Pinpoint the cell where the given text exists, returning its [X, Y] midpoint coordinate. 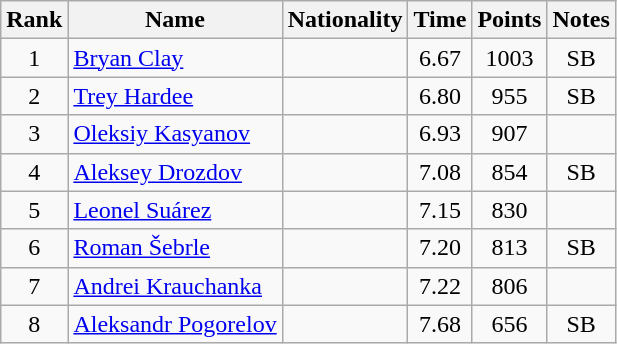
1 [34, 58]
4 [34, 172]
1003 [510, 58]
7 [34, 286]
3 [34, 134]
Oleksiy Kasyanov [175, 134]
656 [510, 324]
5 [34, 210]
955 [510, 96]
907 [510, 134]
6.80 [440, 96]
Aleksandr Pogorelov [175, 324]
Name [175, 20]
Aleksey Drozdov [175, 172]
Roman Šebrle [175, 248]
Trey Hardee [175, 96]
8 [34, 324]
Bryan Clay [175, 58]
806 [510, 286]
7.15 [440, 210]
7.20 [440, 248]
6.93 [440, 134]
7.08 [440, 172]
Time [440, 20]
Leonel Suárez [175, 210]
6 [34, 248]
813 [510, 248]
Points [510, 20]
Andrei Krauchanka [175, 286]
6.67 [440, 58]
Rank [34, 20]
7.22 [440, 286]
854 [510, 172]
2 [34, 96]
830 [510, 210]
Notes [581, 20]
Nationality [345, 20]
7.68 [440, 324]
